Output the (X, Y) coordinate of the center of the cell containing the given text.  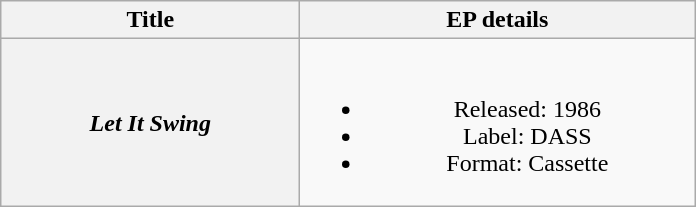
Released: 1986Label: DASSFormat: Cassette (498, 122)
Let It Swing (150, 122)
Title (150, 20)
EP details (498, 20)
